Search for the cell housing the specified text and yield its (x, y) center coordinate. 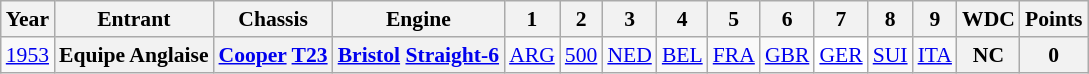
8 (890, 19)
Entrant (134, 19)
2 (582, 19)
Points (1054, 19)
GER (840, 55)
Cooper T23 (274, 55)
NED (629, 55)
500 (582, 55)
FRA (734, 55)
4 (682, 19)
Chassis (274, 19)
6 (788, 19)
NC (988, 55)
WDC (988, 19)
1 (532, 19)
1953 (28, 55)
ITA (935, 55)
9 (935, 19)
0 (1054, 55)
ARG (532, 55)
SUI (890, 55)
BEL (682, 55)
5 (734, 19)
Year (28, 19)
GBR (788, 55)
Equipe Anglaise (134, 55)
7 (840, 19)
3 (629, 19)
Bristol Straight-6 (418, 55)
Engine (418, 19)
